Search for the cell housing the specified text and yield its [X, Y] center coordinate. 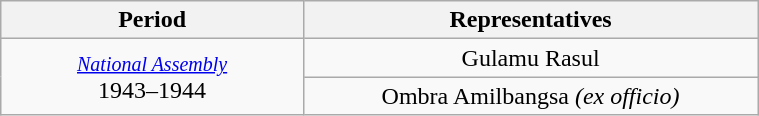
National Assembly1943–1944 [152, 77]
Representatives [530, 20]
Period [152, 20]
Ombra Amilbangsa (ex officio) [530, 96]
Gulamu Rasul [530, 58]
